Detect which cell encompasses the target text, then output its (X, Y) center coordinate. 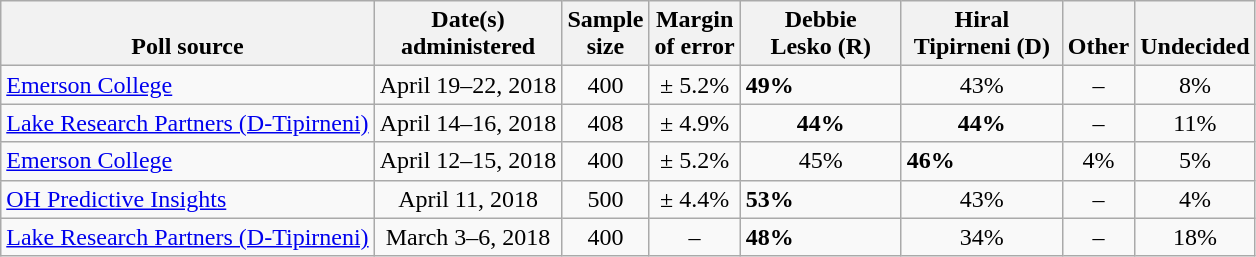
HiralTipirneni (D) (982, 34)
March 3–6, 2018 (468, 237)
46% (982, 161)
Poll source (188, 34)
April 12–15, 2018 (468, 161)
18% (1195, 237)
DebbieLesko (R) (820, 34)
45% (820, 161)
5% (1195, 161)
53% (820, 199)
500 (606, 199)
Marginof error (694, 34)
Date(s)administered (468, 34)
OH Predictive Insights (188, 199)
8% (1195, 85)
Samplesize (606, 34)
408 (606, 123)
April 19–22, 2018 (468, 85)
49% (820, 85)
± 4.4% (694, 199)
April 11, 2018 (468, 199)
11% (1195, 123)
48% (820, 237)
Other (1098, 34)
± 4.9% (694, 123)
Undecided (1195, 34)
April 14–16, 2018 (468, 123)
34% (982, 237)
